Detect which cell encompasses the target text, then output its [x, y] center coordinate. 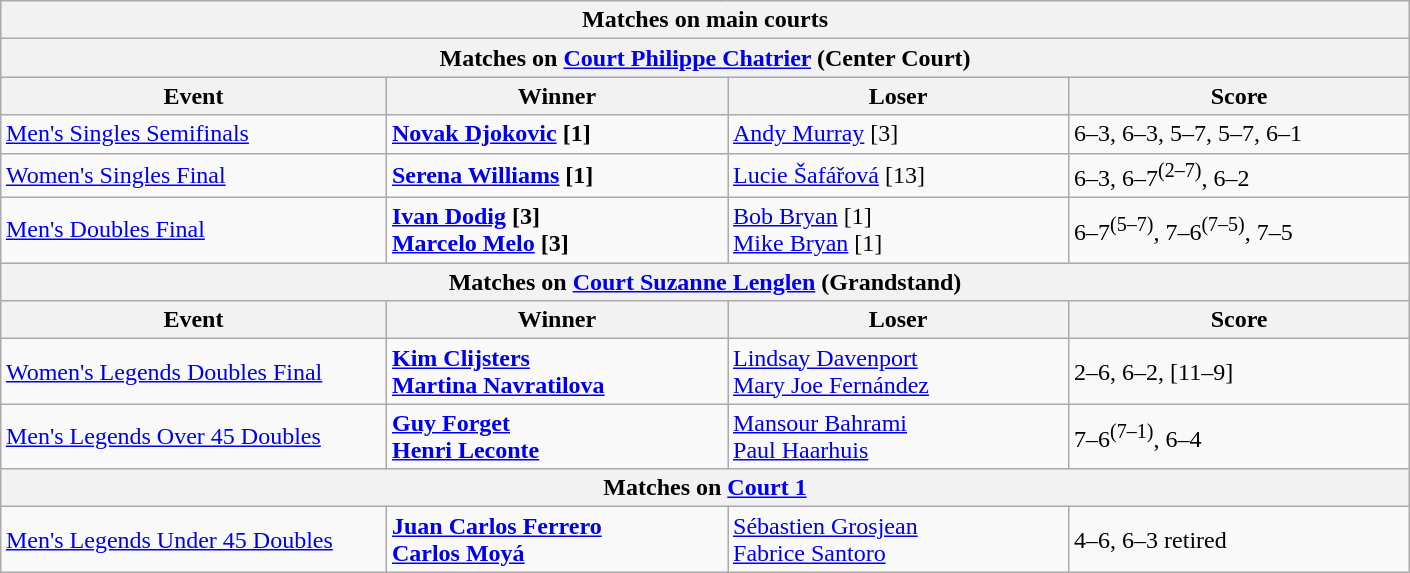
Kim Clijsters Martina Navratilova [556, 372]
Lindsay Davenport Mary Joe Fernández [898, 372]
Andy Murray [3] [898, 134]
Novak Djokovic [1] [556, 134]
Serena Williams [1] [556, 176]
6–3, 6–7(2–7), 6–2 [1240, 176]
Matches on Court Philippe Chatrier (Center Court) [704, 58]
6–7(5–7), 7–6(7–5), 7–5 [1240, 230]
Lucie Šafářová [13] [898, 176]
Sébastien Grosjean Fabrice Santoro [898, 540]
Men's Legends Over 45 Doubles [193, 436]
7–6(7–1), 6–4 [1240, 436]
Guy Forget Henri Leconte [556, 436]
Matches on main courts [704, 20]
Matches on Court Suzanne Lenglen (Grandstand) [704, 282]
Bob Bryan [1] Mike Bryan [1] [898, 230]
4–6, 6–3 retired [1240, 540]
Men's Doubles Final [193, 230]
2–6, 6–2, [11–9] [1240, 372]
Women's Legends Doubles Final [193, 372]
6–3, 6–3, 5–7, 5–7, 6–1 [1240, 134]
Ivan Dodig [3] Marcelo Melo [3] [556, 230]
Men's Singles Semifinals [193, 134]
Mansour Bahrami Paul Haarhuis [898, 436]
Matches on Court 1 [704, 488]
Women's Singles Final [193, 176]
Juan Carlos Ferrero Carlos Moyá [556, 540]
Men's Legends Under 45 Doubles [193, 540]
